Locate the cell with the specified text and output its (x, y) center coordinate. 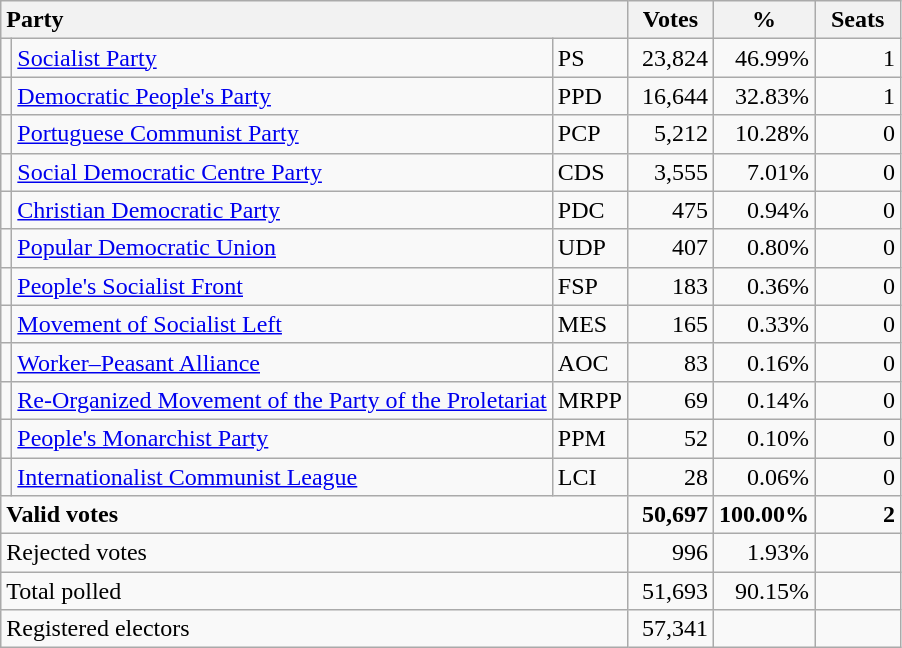
51,693 (670, 591)
7.01% (764, 172)
69 (670, 400)
UDP (590, 248)
Movement of Socialist Left (282, 324)
PPD (590, 96)
Valid votes (314, 515)
57,341 (670, 629)
Total polled (314, 591)
Rejected votes (314, 553)
0.36% (764, 286)
Registered electors (314, 629)
PPM (590, 438)
MRPP (590, 400)
100.00% (764, 515)
407 (670, 248)
Social Democratic Centre Party (282, 172)
0.80% (764, 248)
Internationalist Communist League (282, 477)
Seats (858, 20)
Re-Organized Movement of the Party of the Proletariat (282, 400)
Portuguese Communist Party (282, 134)
2 (858, 515)
16,644 (670, 96)
0.06% (764, 477)
People's Socialist Front (282, 286)
28 (670, 477)
183 (670, 286)
10.28% (764, 134)
46.99% (764, 58)
3,555 (670, 172)
52 (670, 438)
0.94% (764, 210)
CDS (590, 172)
Party (314, 20)
90.15% (764, 591)
1.93% (764, 553)
Socialist Party (282, 58)
83 (670, 362)
0.16% (764, 362)
LCI (590, 477)
996 (670, 553)
Popular Democratic Union (282, 248)
50,697 (670, 515)
% (764, 20)
AOC (590, 362)
MES (590, 324)
PCP (590, 134)
People's Monarchist Party (282, 438)
PDC (590, 210)
Democratic People's Party (282, 96)
Worker–Peasant Alliance (282, 362)
0.10% (764, 438)
32.83% (764, 96)
0.14% (764, 400)
Votes (670, 20)
Christian Democratic Party (282, 210)
23,824 (670, 58)
165 (670, 324)
PS (590, 58)
5,212 (670, 134)
475 (670, 210)
0.33% (764, 324)
FSP (590, 286)
